Pinpoint the cell where the given text exists, returning its (X, Y) midpoint coordinate. 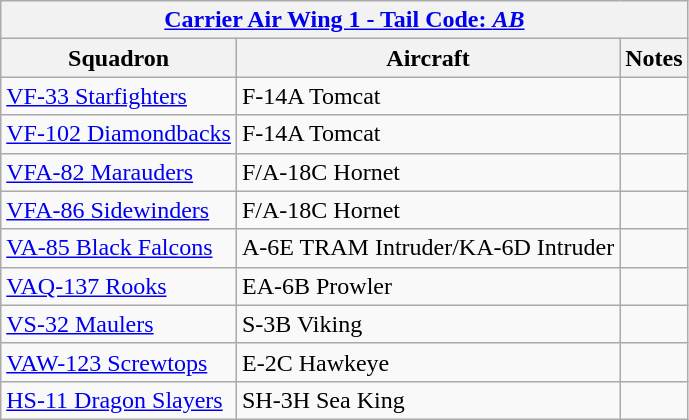
S-3B Viking (428, 324)
E-2C Hawkeye (428, 362)
Carrier Air Wing 1 - Tail Code: AB (344, 20)
VAQ-137 Rooks (119, 286)
SH-3H Sea King (428, 400)
VFA-86 Sidewinders (119, 210)
Notes (654, 58)
HS-11 Dragon Slayers (119, 400)
VA-85 Black Falcons (119, 248)
Squadron (119, 58)
EA-6B Prowler (428, 286)
VF-102 Diamondbacks (119, 134)
VAW-123 Screwtops (119, 362)
VS-32 Maulers (119, 324)
Aircraft (428, 58)
VFA-82 Marauders (119, 172)
VF-33 Starfighters (119, 96)
A-6E TRAM Intruder/KA-6D Intruder (428, 248)
